Determine the [x, y] coordinate at the center of the cell enclosing the given text.  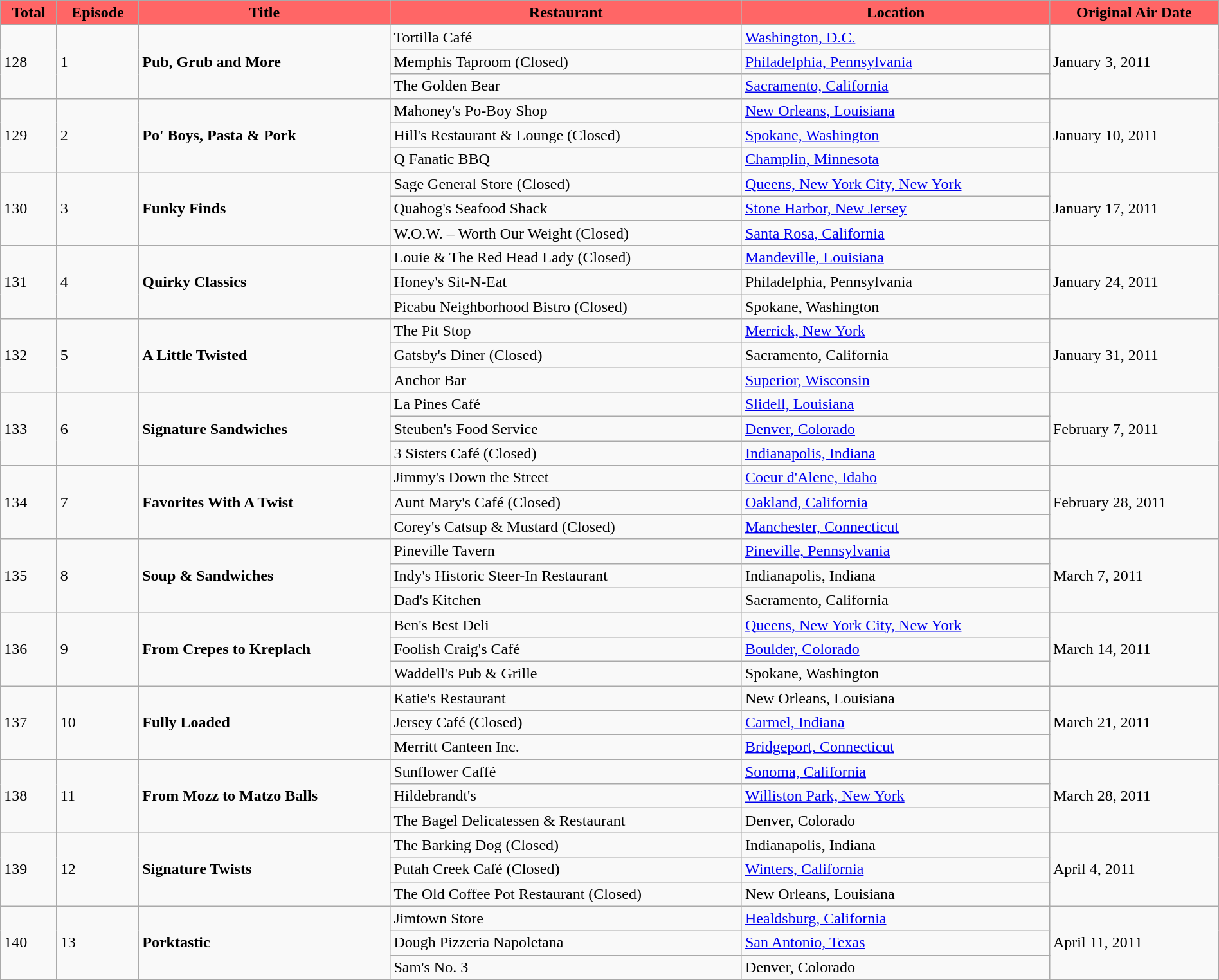
12 [98, 869]
The Bagel Delicatessen & Restaurant [566, 821]
Dough Pizzeria Napoletana [566, 943]
Hildebrandt's [566, 796]
Manchester, Connecticut [895, 527]
Hill's Restaurant & Lounge (Closed) [566, 135]
Slidell, Louisiana [895, 404]
January 10, 2011 [1134, 135]
January 17, 2011 [1134, 208]
Favorites With A Twist [265, 502]
Anchor Bar [566, 380]
April 4, 2011 [1134, 869]
Healdsburg, California [895, 918]
2 [98, 135]
Williston Park, New York [895, 796]
130 [29, 208]
Aunt Mary's Café (Closed) [566, 502]
Mahoney's Po-Boy Shop [566, 111]
Sonoma, California [895, 772]
January 3, 2011 [1134, 62]
131 [29, 282]
3 [98, 208]
Total [29, 13]
February 7, 2011 [1134, 429]
136 [29, 649]
Signature Twists [265, 869]
Katie's Restaurant [566, 698]
Washington, D.C. [895, 37]
March 14, 2011 [1134, 649]
Santa Rosa, California [895, 233]
Carmel, Indiana [895, 723]
138 [29, 796]
140 [29, 943]
Jersey Café (Closed) [566, 723]
10 [98, 722]
A Little Twisted [265, 356]
January 24, 2011 [1134, 282]
Po' Boys, Pasta & Pork [265, 135]
Dad's Kitchen [566, 600]
January 31, 2011 [1134, 356]
132 [29, 356]
139 [29, 869]
Location [895, 13]
W.O.W. – Worth Our Weight (Closed) [566, 233]
The Pit Stop [566, 331]
The Barking Dog (Closed) [566, 845]
March 21, 2011 [1134, 722]
13 [98, 943]
Ben's Best Deli [566, 624]
Gatsby's Diner (Closed) [566, 356]
Corey's Catsup & Mustard (Closed) [566, 527]
Coeur d'Alene, Idaho [895, 478]
Sunflower Caffé [566, 772]
Restaurant [566, 13]
From Crepes to Kreplach [265, 649]
Funky Finds [265, 208]
133 [29, 429]
Sage General Store (Closed) [566, 184]
Waddell's Pub & Grille [566, 673]
Sam's No. 3 [566, 967]
Title [265, 13]
Episode [98, 13]
February 28, 2011 [1134, 502]
Putah Creek Café (Closed) [566, 869]
Pineville Tavern [566, 551]
Tortilla Café [566, 37]
Pineville, Pennsylvania [895, 551]
Jimtown Store [566, 918]
Q Fanatic BBQ [566, 159]
Champlin, Minnesota [895, 159]
137 [29, 722]
Jimmy's Down the Street [566, 478]
5 [98, 356]
Quahog's Seafood Shack [566, 208]
Merritt Canteen Inc. [566, 747]
Porktastic [265, 943]
11 [98, 796]
1 [98, 62]
Quirky Classics [265, 282]
March 28, 2011 [1134, 796]
Soup & Sandwiches [265, 576]
8 [98, 576]
128 [29, 62]
From Mozz to Matzo Balls [265, 796]
134 [29, 502]
Louie & The Red Head Lady (Closed) [566, 257]
129 [29, 135]
Superior, Wisconsin [895, 380]
La Pines Café [566, 404]
Honey's Sit-N-Eat [566, 282]
Stone Harbor, New Jersey [895, 208]
Fully Loaded [265, 722]
Indy's Historic Steer-In Restaurant [566, 576]
Bridgeport, Connecticut [895, 747]
9 [98, 649]
Pub, Grub and More [265, 62]
Original Air Date [1134, 13]
San Antonio, Texas [895, 943]
Mandeville, Louisiana [895, 257]
The Old Coffee Pot Restaurant (Closed) [566, 894]
4 [98, 282]
March 7, 2011 [1134, 576]
135 [29, 576]
Signature Sandwiches [265, 429]
6 [98, 429]
Picabu Neighborhood Bistro (Closed) [566, 307]
Steuben's Food Service [566, 429]
Merrick, New York [895, 331]
Oakland, California [895, 502]
April 11, 2011 [1134, 943]
Boulder, Colorado [895, 649]
Foolish Craig's Café [566, 649]
3 Sisters Café (Closed) [566, 453]
The Golden Bear [566, 86]
Winters, California [895, 869]
7 [98, 502]
Memphis Taproom (Closed) [566, 62]
